Identify which cell holds the provided text, then report its [X, Y] central coordinate. 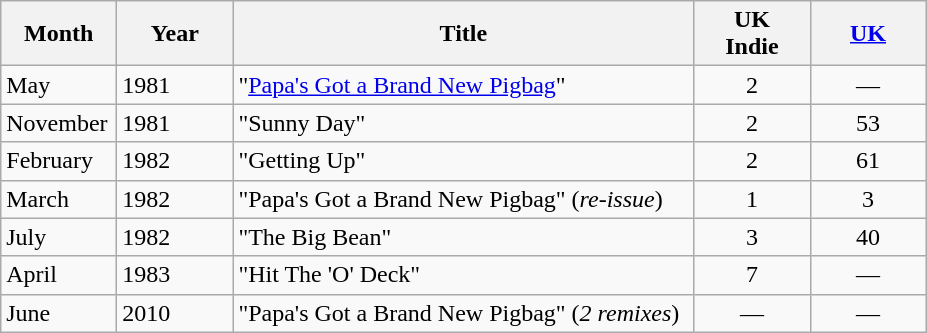
February [59, 161]
"The Big Bean" [464, 237]
Year [175, 34]
7 [752, 275]
"Getting Up" [464, 161]
June [59, 313]
"Papa's Got a Brand New Pigbag" (re-issue) [464, 199]
40 [868, 237]
"Sunny Day" [464, 123]
November [59, 123]
2010 [175, 313]
July [59, 237]
"Hit The 'O' Deck" [464, 275]
May [59, 85]
61 [868, 161]
March [59, 199]
UKIndie [752, 34]
1983 [175, 275]
"Papa's Got a Brand New Pigbag" [464, 85]
"Papa's Got a Brand New Pigbag" (2 remixes) [464, 313]
53 [868, 123]
Month [59, 34]
April [59, 275]
Title [464, 34]
UK [868, 34]
1 [752, 199]
